Locate the cell with the specified text and output its (X, Y) center coordinate. 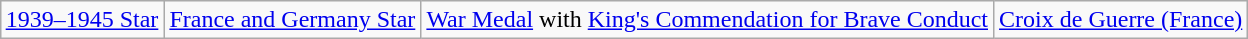
Croix de Guerre (France) (1121, 20)
War Medal with King's Commendation for Brave Conduct (708, 20)
France and Germany Star (292, 20)
1939–1945 Star (82, 20)
